Scan for the cell matching the given text and deliver its [X, Y] coordinate at center. 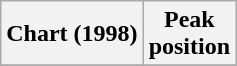
Peakposition [189, 34]
Chart (1998) [72, 34]
